From the cell containing the given text, extract its center point as [x, y] coordinate. 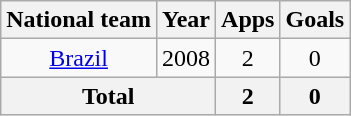
2008 [186, 58]
Apps [248, 20]
Brazil [79, 58]
National team [79, 20]
Year [186, 20]
Goals [315, 20]
Total [108, 96]
